Extract the (x, y) coordinate from the center of the cell holding the provided text.  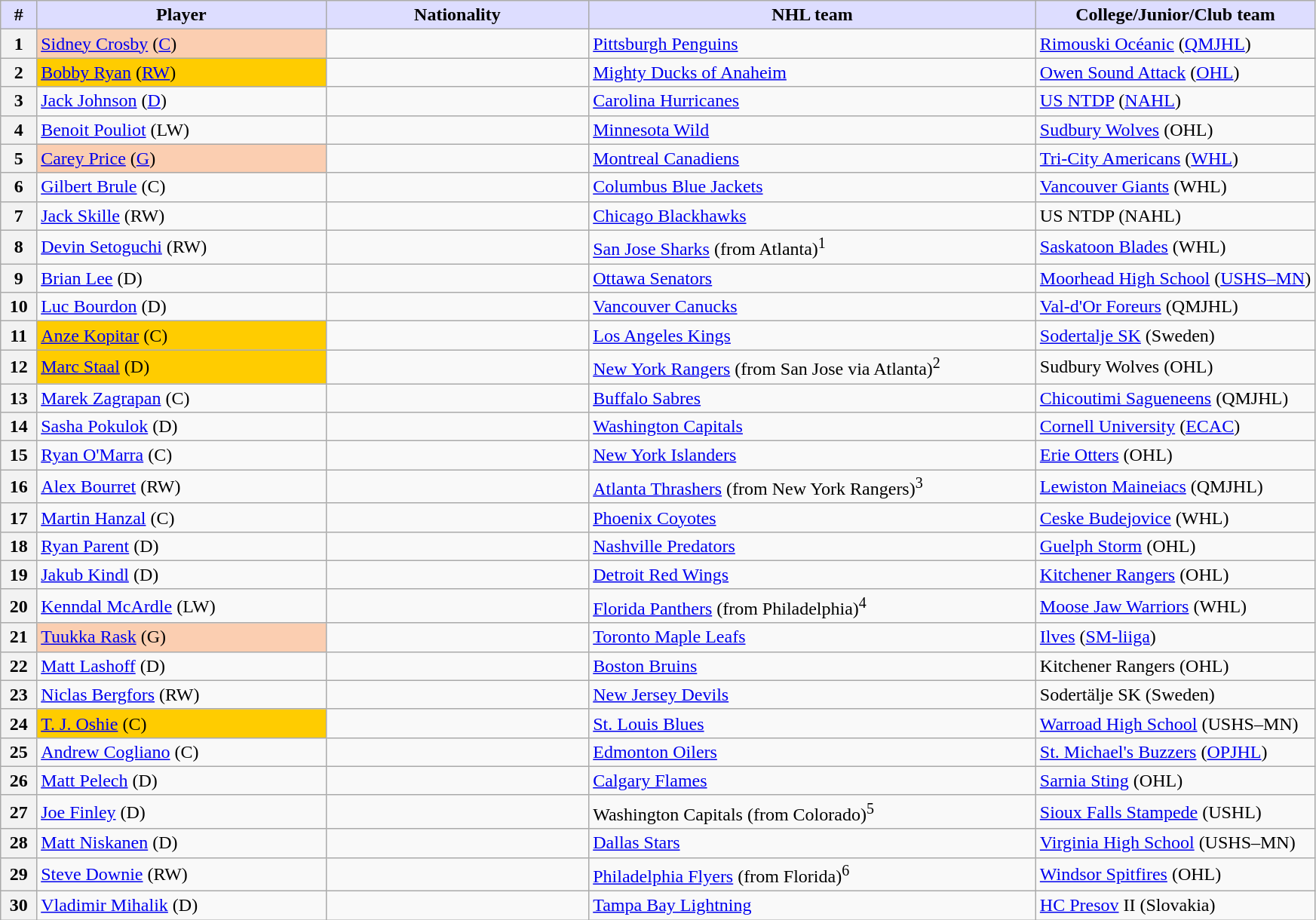
26 (19, 780)
14 (19, 427)
Tampa Bay Lightning (813, 906)
Matt Lashoff (D) (181, 666)
New Jersey Devils (813, 695)
Luc Bourdon (D) (181, 307)
Ryan Parent (D) (181, 546)
Cornell University (ECAC) (1175, 427)
Jack Johnson (D) (181, 101)
Buffalo Sabres (813, 398)
2 (19, 72)
Erie Otters (OHL) (1175, 455)
Virginia High School (USHS–MN) (1175, 843)
10 (19, 307)
12 (19, 366)
1 (19, 44)
Carey Price (G) (181, 158)
6 (19, 187)
San Jose Sharks (from Atlanta)1 (813, 247)
Detroit Red Wings (813, 575)
Devin Setoguchi (RW) (181, 247)
Niclas Bergfors (RW) (181, 695)
17 (19, 517)
New York Rangers (from San Jose via Atlanta)2 (813, 366)
Alex Bourret (RW) (181, 487)
Vladimir Mihalik (D) (181, 906)
Joe Finley (D) (181, 811)
Chicago Blackhawks (813, 216)
Montreal Canadiens (813, 158)
22 (19, 666)
8 (19, 247)
Player (181, 15)
Dallas Stars (813, 843)
20 (19, 606)
Martin Hanzal (C) (181, 517)
18 (19, 546)
Calgary Flames (813, 780)
29 (19, 875)
13 (19, 398)
Steve Downie (RW) (181, 875)
Matt Niskanen (D) (181, 843)
Saskatoon Blades (WHL) (1175, 247)
Ottawa Senators (813, 278)
16 (19, 487)
9 (19, 278)
15 (19, 455)
Gilbert Brule (C) (181, 187)
Vancouver Canucks (813, 307)
T. J. Oshie (C) (181, 723)
3 (19, 101)
Washington Capitals (from Colorado)5 (813, 811)
NHL team (813, 15)
Kenndal McArdle (LW) (181, 606)
# (19, 15)
Pittsburgh Penguins (813, 44)
Toronto Maple Leafs (813, 637)
Bobby Ryan (RW) (181, 72)
30 (19, 906)
Florida Panthers (from Philadelphia)4 (813, 606)
11 (19, 336)
Brian Lee (D) (181, 278)
Los Angeles Kings (813, 336)
Matt Pelech (D) (181, 780)
28 (19, 843)
Columbus Blue Jackets (813, 187)
Moose Jaw Warriors (WHL) (1175, 606)
Moorhead High School (USHS–MN) (1175, 278)
Guelph Storm (OHL) (1175, 546)
Tri-City Americans (WHL) (1175, 158)
Chicoutimi Sagueneens (QMJHL) (1175, 398)
Ceske Budejovice (WHL) (1175, 517)
19 (19, 575)
Jack Skille (RW) (181, 216)
Edmonton Oilers (813, 752)
25 (19, 752)
Minnesota Wild (813, 130)
23 (19, 695)
Sasha Pokulok (D) (181, 427)
Nationality (457, 15)
Warroad High School (USHS–MN) (1175, 723)
Lewiston Maineiacs (QMJHL) (1175, 487)
Marc Staal (D) (181, 366)
Jakub Kindl (D) (181, 575)
24 (19, 723)
Anze Kopitar (C) (181, 336)
4 (19, 130)
Phoenix Coyotes (813, 517)
Boston Bruins (813, 666)
Sioux Falls Stampede (USHL) (1175, 811)
Ilves (SM-liiga) (1175, 637)
27 (19, 811)
Sodertälje SK (Sweden) (1175, 695)
Atlanta Thrashers (from New York Rangers)3 (813, 487)
5 (19, 158)
Tuukka Rask (G) (181, 637)
Andrew Cogliano (C) (181, 752)
College/Junior/Club team (1175, 15)
Sidney Crosby (C) (181, 44)
HC Presov II (Slovakia) (1175, 906)
St. Louis Blues (813, 723)
Vancouver Giants (WHL) (1175, 187)
Sarnia Sting (OHL) (1175, 780)
Val-d'Or Foreurs (QMJHL) (1175, 307)
7 (19, 216)
Windsor Spitfires (OHL) (1175, 875)
Ryan O'Marra (C) (181, 455)
Mighty Ducks of Anaheim (813, 72)
Washington Capitals (813, 427)
Philadelphia Flyers (from Florida)6 (813, 875)
21 (19, 637)
Owen Sound Attack (OHL) (1175, 72)
New York Islanders (813, 455)
Sodertalje SK (Sweden) (1175, 336)
St. Michael's Buzzers (OPJHL) (1175, 752)
Nashville Predators (813, 546)
Benoit Pouliot (LW) (181, 130)
Marek Zagrapan (C) (181, 398)
Rimouski Océanic (QMJHL) (1175, 44)
Carolina Hurricanes (813, 101)
